From the cell containing the given text, extract its center point as (x, y) coordinate. 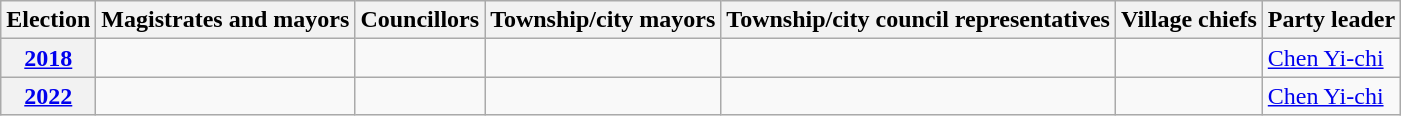
Village chiefs (1188, 20)
2022 (48, 96)
Election (48, 20)
2018 (48, 58)
Township/city council representatives (918, 20)
Township/city mayors (603, 20)
Party leader (1331, 20)
Magistrates and mayors (226, 20)
Councillors (420, 20)
